Extract the (x, y) coordinate from the center of the cell holding the provided text.  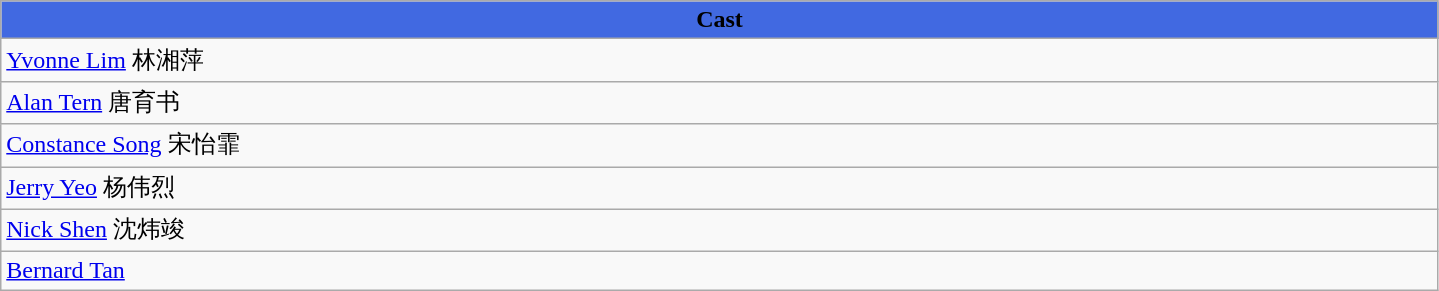
Constance Song 宋怡霏 (720, 146)
Alan Tern 唐育书 (720, 102)
Yvonne Lim 林湘萍 (720, 60)
Cast (720, 20)
Nick Shen 沈炜竣 (720, 230)
Jerry Yeo 杨伟烈 (720, 188)
Bernard Tan (720, 271)
